Provide the (X, Y) coordinate of the cell's center where the given text is located.  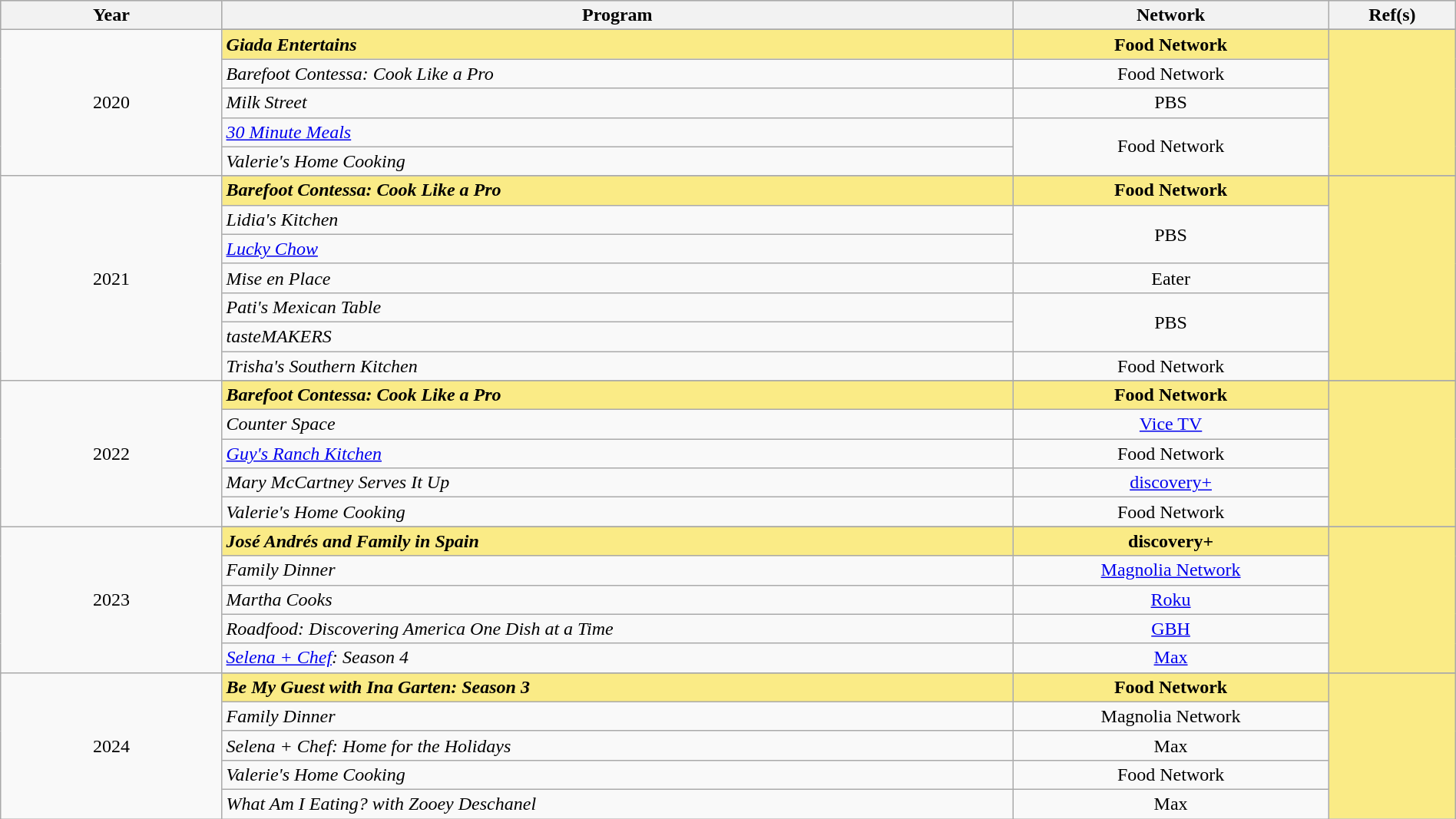
Year (111, 15)
Milk Street (617, 103)
Selena + Chef: Season 4 (617, 658)
tasteMAKERS (617, 336)
2020 (111, 103)
Mise en Place (617, 278)
Lidia's Kitchen (617, 220)
Guy's Ranch Kitchen (617, 454)
30 Minute Meals (617, 132)
Roadfood: Discovering America One Dish at a Time (617, 629)
José Andrés and Family in Spain (617, 541)
Trisha's Southern Kitchen (617, 366)
What Am I Eating? with Zooey Deschanel (617, 804)
Network (1171, 15)
Pati's Mexican Table (617, 307)
2024 (111, 745)
Lucky Chow (617, 249)
Giada Entertains (617, 45)
Selena + Chef: Home for the Holidays (617, 745)
Mary McCartney Serves It Up (617, 483)
Vice TV (1171, 424)
2022 (111, 454)
Roku (1171, 599)
2021 (111, 278)
Ref(s) (1391, 15)
Counter Space (617, 424)
Martha Cooks (617, 599)
GBH (1171, 629)
Program (617, 15)
Be My Guest with Ina Garten: Season 3 (617, 687)
Eater (1171, 278)
2023 (111, 599)
